Scan for the cell matching the given text and deliver its [x, y] coordinate at center. 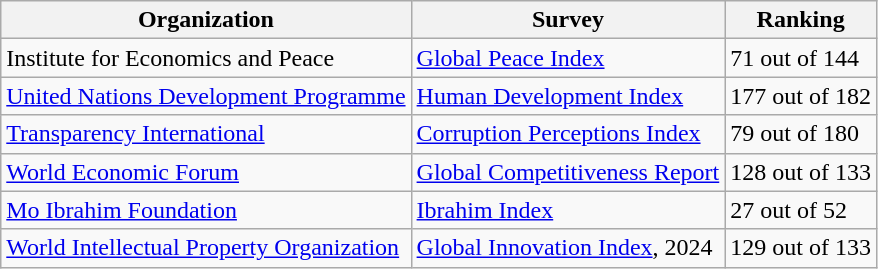
Mo Ibrahim Foundation [206, 210]
Human Development Index [568, 96]
129 out of 133 [801, 248]
27 out of 52 [801, 210]
World Intellectual Property Organization [206, 248]
Global Competitiveness Report [568, 172]
177 out of 182 [801, 96]
Organization [206, 20]
79 out of 180 [801, 134]
Ranking [801, 20]
Global Peace Index [568, 58]
World Economic Forum [206, 172]
Transparency International [206, 134]
Survey [568, 20]
Ibrahim Index [568, 210]
71 out of 144 [801, 58]
Institute for Economics and Peace [206, 58]
Global Innovation Index, 2024 [568, 248]
128 out of 133 [801, 172]
United Nations Development Programme [206, 96]
Corruption Perceptions Index [568, 134]
